From the cell containing the given text, extract its center point as [X, Y] coordinate. 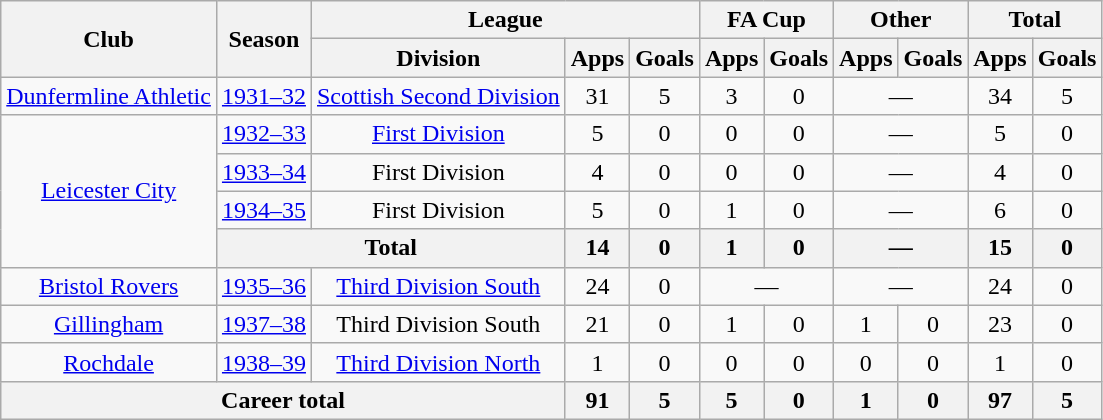
34 [1000, 96]
1933–34 [264, 172]
6 [1000, 210]
Division [438, 58]
3 [731, 96]
1934–35 [264, 210]
91 [597, 400]
14 [597, 248]
1937–38 [264, 324]
1931–32 [264, 96]
Season [264, 39]
Scottish Second Division [438, 96]
Bristol Rovers [109, 286]
97 [1000, 400]
Rochdale [109, 362]
1938–39 [264, 362]
Career total [283, 400]
League [505, 20]
Other [901, 20]
Club [109, 39]
FA Cup [766, 20]
21 [597, 324]
15 [1000, 248]
Dunfermline Athletic [109, 96]
Third Division North [438, 362]
Leicester City [109, 191]
23 [1000, 324]
Gillingham [109, 324]
1935–36 [264, 286]
31 [597, 96]
1932–33 [264, 134]
